Return the [x, y] coordinate for the center point of the cell that contains the specified text.  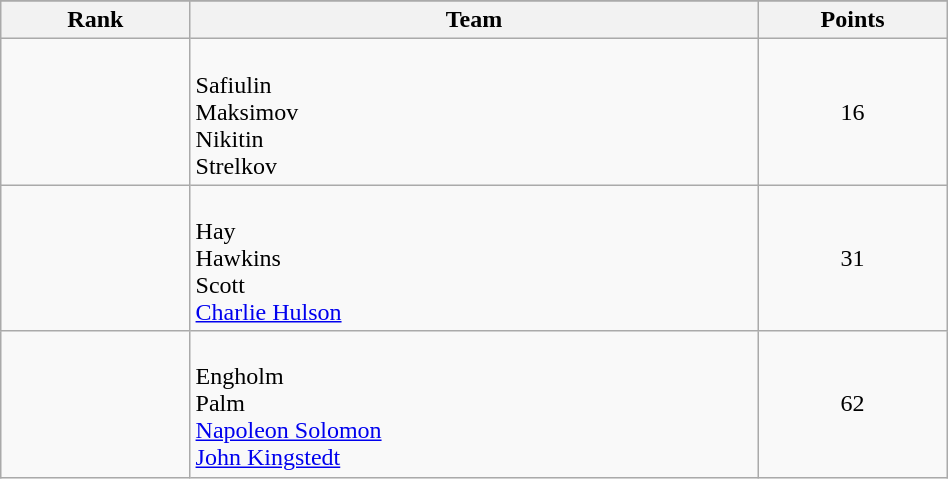
Rank [96, 20]
16 [852, 112]
HayHawkinsScottCharlie Hulson [474, 258]
Points [852, 20]
EngholmPalmNapoleon SolomonJohn Kingstedt [474, 404]
Team [474, 20]
SafiulinMaksimovNikitinStrelkov [474, 112]
31 [852, 258]
62 [852, 404]
